Locate the cell with the specified text and output its (x, y) center coordinate. 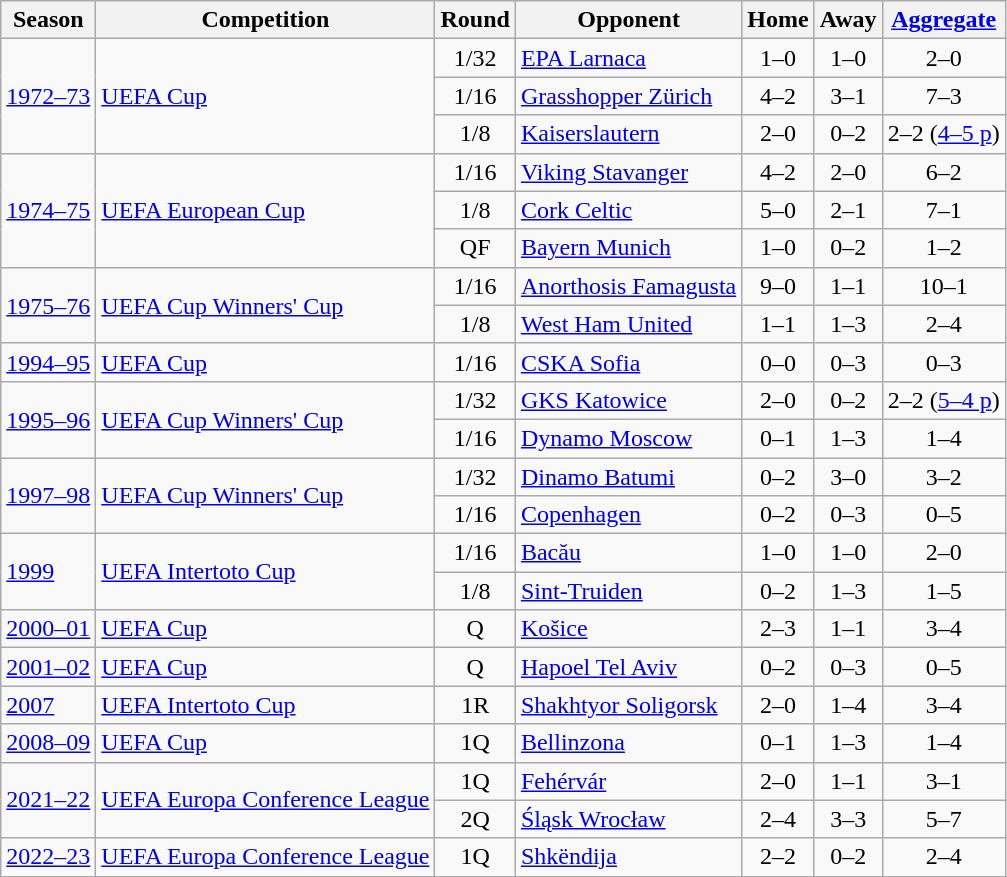
Bellinzona (628, 743)
Competition (266, 20)
Round (475, 20)
9–0 (778, 286)
5–7 (944, 819)
GKS Katowice (628, 400)
EPA Larnaca (628, 58)
2007 (48, 705)
Season (48, 20)
Aggregate (944, 20)
Dynamo Moscow (628, 438)
Anorthosis Famagusta (628, 286)
Śląsk Wrocław (628, 819)
2–2 (778, 857)
1994–95 (48, 362)
QF (475, 248)
Copenhagen (628, 515)
2008–09 (48, 743)
0–0 (778, 362)
Dinamo Batumi (628, 477)
Bacău (628, 553)
2Q (475, 819)
1997–98 (48, 496)
3–3 (848, 819)
Away (848, 20)
1972–73 (48, 96)
West Ham United (628, 324)
1995–96 (48, 419)
6–2 (944, 172)
2000–01 (48, 629)
Hapoel Tel Aviv (628, 667)
Fehérvár (628, 781)
2–3 (778, 629)
2022–23 (48, 857)
Grasshopper Zürich (628, 96)
2001–02 (48, 667)
1–2 (944, 248)
2021–22 (48, 800)
5–0 (778, 210)
Home (778, 20)
2–1 (848, 210)
Kaiserslautern (628, 134)
1975–76 (48, 305)
CSKA Sofia (628, 362)
2–2 (5–4 p) (944, 400)
1R (475, 705)
1–5 (944, 591)
Sint-Truiden (628, 591)
3–2 (944, 477)
Viking Stavanger (628, 172)
1974–75 (48, 210)
7–1 (944, 210)
Košice (628, 629)
Opponent (628, 20)
1999 (48, 572)
Bayern Munich (628, 248)
3–0 (848, 477)
Shkëndija (628, 857)
Shakhtyor Soligorsk (628, 705)
2–2 (4–5 p) (944, 134)
Cork Celtic (628, 210)
7–3 (944, 96)
10–1 (944, 286)
UEFA European Cup (266, 210)
